Search for the cell housing the specified text and yield its [X, Y] center coordinate. 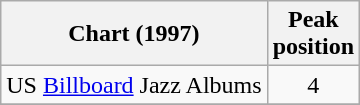
4 [313, 85]
Chart (1997) [134, 34]
Peakposition [313, 34]
US Billboard Jazz Albums [134, 85]
